Find where the given text appears and provide that cell's center as [X, Y] coordinate. 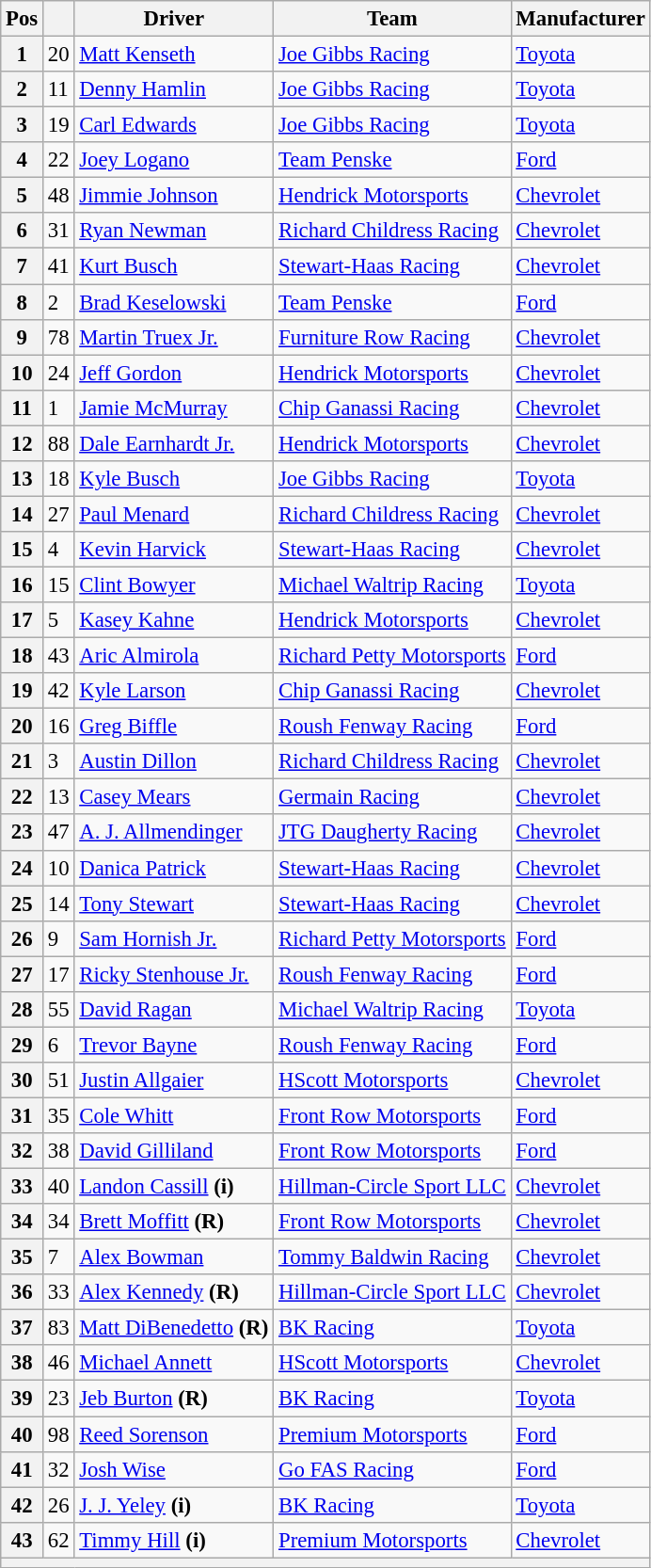
37 [23, 1328]
Martin Truex Jr. [174, 337]
Ricky Stenhouse Jr. [174, 974]
39 [23, 1399]
Matt Kenseth [174, 55]
Greg Biffle [174, 727]
Sam Hornish Jr. [174, 938]
Casey Mears [174, 797]
Danica Patrick [174, 868]
Cole Whitt [174, 1115]
98 [58, 1434]
30 [23, 1080]
Denny Hamlin [174, 89]
Timmy Hill (i) [174, 1540]
Matt DiBenedetto (R) [174, 1328]
Kurt Busch [174, 266]
Brett Moffitt (R) [174, 1222]
Jeff Gordon [174, 373]
Brad Keselowski [174, 302]
36 [23, 1292]
Tony Stewart [174, 904]
Pos [23, 19]
12 [23, 443]
Jeb Burton (R) [174, 1399]
51 [58, 1080]
Kevin Harvick [174, 550]
Jimmie Johnson [174, 196]
48 [58, 196]
Ryan Newman [174, 231]
Landon Cassill (i) [174, 1187]
Trevor Bayne [174, 1045]
Kyle Busch [174, 479]
28 [23, 1010]
47 [58, 833]
Jamie McMurray [174, 408]
Germain Racing [392, 797]
88 [58, 443]
Justin Allgaier [174, 1080]
David Gilliland [174, 1151]
55 [58, 1010]
Josh Wise [174, 1469]
Kyle Larson [174, 691]
Tommy Baldwin Racing [392, 1257]
Austin Dillon [174, 761]
Go FAS Racing [392, 1469]
Carl Edwards [174, 125]
A. J. Allmendinger [174, 833]
Reed Sorenson [174, 1434]
Clint Bowyer [174, 584]
78 [58, 337]
Paul Menard [174, 514]
Driver [174, 19]
Alex Kennedy (R) [174, 1292]
62 [58, 1540]
J. J. Yeley (i) [174, 1505]
Alex Bowman [174, 1257]
Dale Earnhardt Jr. [174, 443]
46 [58, 1364]
29 [23, 1045]
Aric Almirola [174, 656]
Kasey Kahne [174, 620]
Furniture Row Racing [392, 337]
Manufacturer [580, 19]
21 [23, 761]
JTG Daugherty Racing [392, 833]
25 [23, 904]
Michael Annett [174, 1364]
Joey Logano [174, 160]
83 [58, 1328]
8 [23, 302]
David Ragan [174, 1010]
Team [392, 19]
